Scan for the cell matching the given text and deliver its (x, y) coordinate at center. 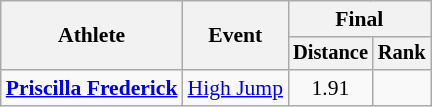
1.91 (330, 88)
Final (359, 19)
Event (236, 36)
Priscilla Frederick (92, 88)
Distance (330, 54)
Rank (402, 54)
Athlete (92, 36)
High Jump (236, 88)
